For the text-containing cell, return its midpoint in (X, Y) coordinate format. 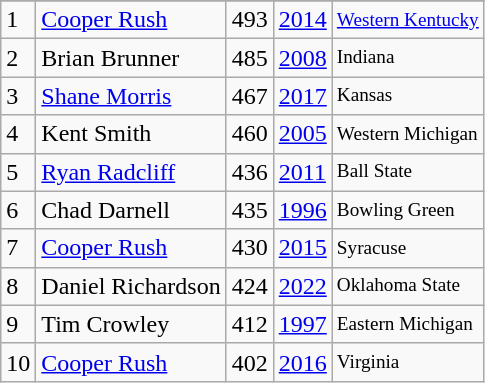
Ball State (408, 172)
430 (250, 248)
Kansas (408, 96)
467 (250, 96)
485 (250, 58)
1996 (302, 210)
Brian Brunner (131, 58)
1997 (302, 324)
Western Kentucky (408, 20)
Eastern Michigan (408, 324)
2022 (302, 286)
2011 (302, 172)
2 (18, 58)
412 (250, 324)
Virginia (408, 362)
2017 (302, 96)
Chad Darnell (131, 210)
Western Michigan (408, 134)
8 (18, 286)
402 (250, 362)
2005 (302, 134)
9 (18, 324)
7 (18, 248)
10 (18, 362)
2008 (302, 58)
2016 (302, 362)
6 (18, 210)
436 (250, 172)
2015 (302, 248)
Kent Smith (131, 134)
424 (250, 286)
Tim Crowley (131, 324)
Bowling Green (408, 210)
2014 (302, 20)
3 (18, 96)
435 (250, 210)
Shane Morris (131, 96)
4 (18, 134)
Oklahoma State (408, 286)
Syracuse (408, 248)
493 (250, 20)
5 (18, 172)
Ryan Radcliff (131, 172)
Indiana (408, 58)
460 (250, 134)
Daniel Richardson (131, 286)
1 (18, 20)
